Determine the [x, y] coordinate at the center of the cell enclosing the given text.  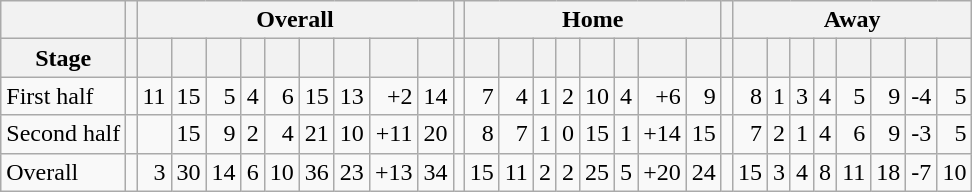
+6 [662, 96]
30 [188, 172]
+11 [394, 134]
0 [568, 134]
Home [592, 20]
+20 [662, 172]
-7 [922, 172]
-4 [922, 96]
25 [596, 172]
Stage [64, 58]
13 [352, 96]
36 [316, 172]
Second half [64, 134]
First half [64, 96]
20 [436, 134]
+14 [662, 134]
21 [316, 134]
-3 [922, 134]
18 [888, 172]
+13 [394, 172]
24 [704, 172]
34 [436, 172]
Away [852, 20]
+2 [394, 96]
23 [352, 172]
